Return the [X, Y] coordinate for the center point of the cell that contains the specified text.  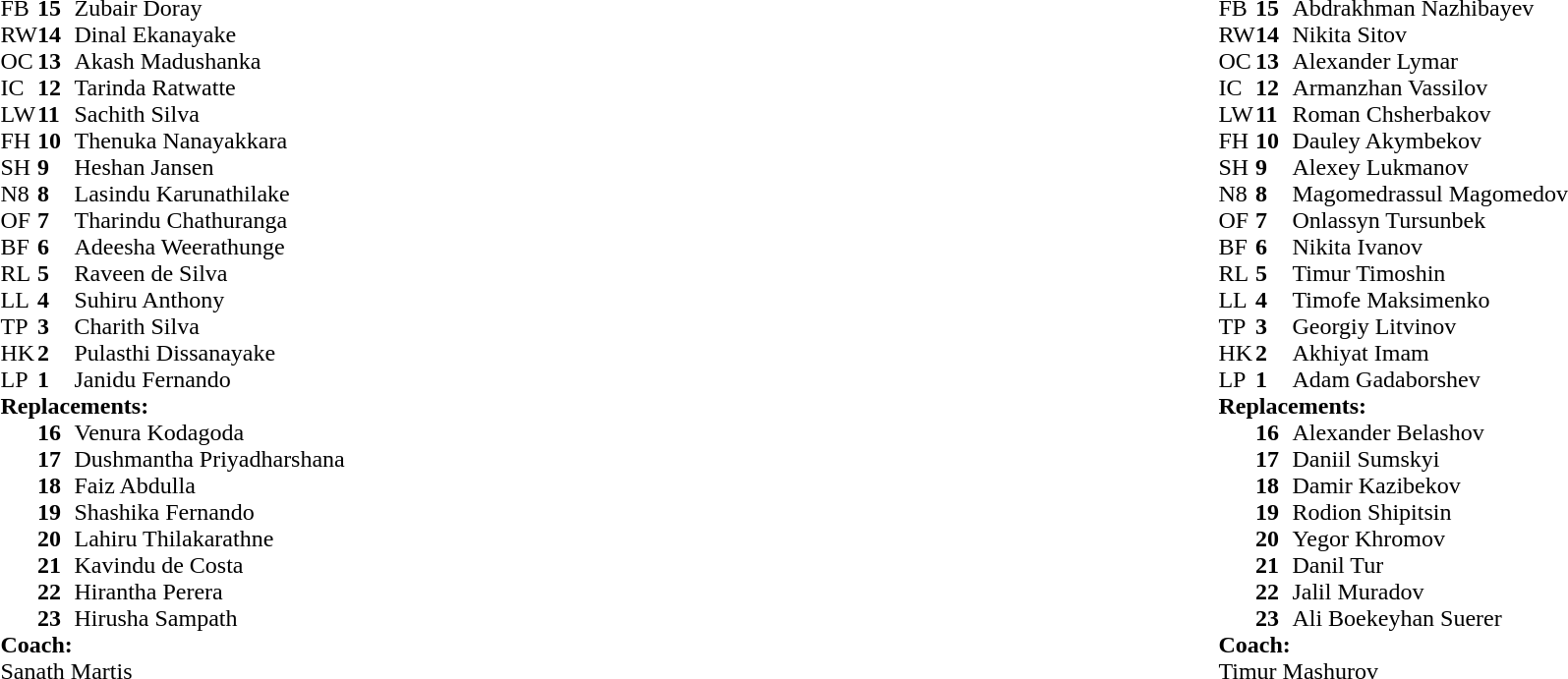
Alexey Lukmanov [1429, 167]
Timur Timoshin [1429, 273]
Alexander Belashov [1429, 432]
Adam Gadaborshev [1429, 379]
Dauley Akymbekov [1429, 141]
Nikita Sitov [1429, 35]
Ali Boekeyhan Suerer [1429, 619]
Hirusha Sampath [210, 619]
Roman Chsherbakov [1429, 114]
Heshan Jansen [210, 167]
Adeesha Weerathunge [210, 248]
Daniil Sumskyi [1429, 460]
Rodion Shipitsin [1429, 513]
Onlassyn Tursunbek [1429, 220]
Armanzhan Vassilov [1429, 88]
Danil Tur [1429, 566]
Timofe Maksimenko [1429, 301]
Lahiru Thilakarathne [210, 538]
Kavindu de Costa [210, 566]
Akhiyat Imam [1429, 354]
Tarinda Ratwatte [210, 88]
Dinal Ekanayake [210, 35]
Suhiru Anthony [210, 301]
Jalil Muradov [1429, 592]
Georgiy Litvinov [1429, 326]
Charith Silva [210, 326]
Alexander Lymar [1429, 61]
Magomedrassul Magomedov [1429, 195]
Thenuka Nanayakkara [210, 141]
Damir Kazibekov [1429, 485]
Faiz Abdulla [210, 485]
Nikita Ivanov [1429, 248]
Akash Madushanka [210, 61]
Venura Kodagoda [210, 432]
Janidu Fernando [210, 379]
Yegor Khromov [1429, 538]
Lasindu Karunathilake [210, 195]
Tharindu Chathuranga [210, 220]
Sachith Silva [210, 114]
Shashika Fernando [210, 513]
Pulasthi Dissanayake [210, 354]
Dushmantha Priyadharshana [210, 460]
Raveen de Silva [210, 273]
Hirantha Perera [210, 592]
